Scan for the cell matching the given text and deliver its [x, y] coordinate at center. 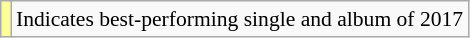
Indicates best-performing single and album of 2017 [240, 19]
